Output the [X, Y] coordinate of the center of the cell containing the given text.  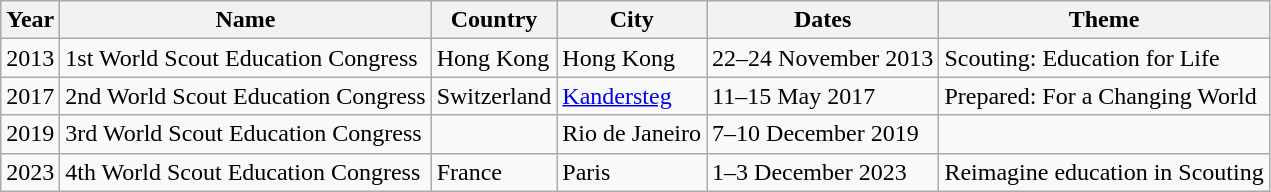
Theme [1104, 20]
Prepared: For a Changing World [1104, 96]
2023 [30, 172]
Kandersteg [632, 96]
2017 [30, 96]
Year [30, 20]
11–15 May 2017 [823, 96]
City [632, 20]
4th World Scout Education Congress [246, 172]
1st World Scout Education Congress [246, 58]
Dates [823, 20]
3rd World Scout Education Congress [246, 134]
2013 [30, 58]
France [494, 172]
1–3 December 2023 [823, 172]
Scouting: Education for Life [1104, 58]
Reimagine education in Scouting [1104, 172]
7–10 December 2019 [823, 134]
Switzerland [494, 96]
Country [494, 20]
22–24 November 2013 [823, 58]
2019 [30, 134]
Rio de Janeiro [632, 134]
Paris [632, 172]
Name [246, 20]
2nd World Scout Education Congress [246, 96]
